Pinpoint the cell where the given text exists, returning its [X, Y] midpoint coordinate. 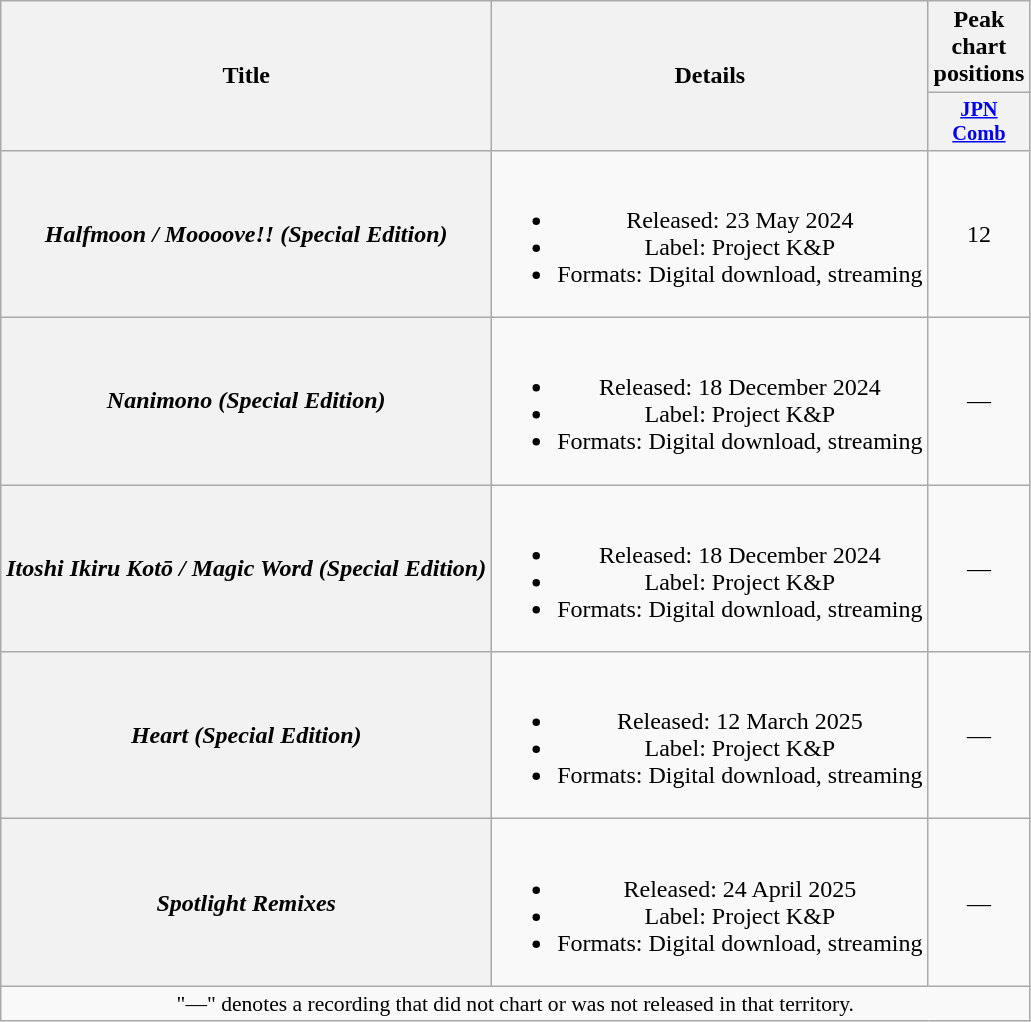
Spotlight Remixes [246, 902]
Halfmoon / Moooove!! (Special Edition) [246, 234]
Released: 24 April 2025Label: Project K&PFormats: Digital download, streaming [710, 902]
Nanimono (Special Edition) [246, 402]
Peak chart positions [979, 47]
Details [710, 76]
12 [979, 234]
JPNComb [979, 122]
"—" denotes a recording that did not chart or was not released in that territory. [516, 1004]
Heart (Special Edition) [246, 736]
Title [246, 76]
Itoshi Ikiru Kotō / Magic Word (Special Edition) [246, 568]
Released: 23 May 2024Label: Project K&PFormats: Digital download, streaming [710, 234]
Released: 12 March 2025Label: Project K&PFormats: Digital download, streaming [710, 736]
